Identify which cell holds the provided text, then report its [X, Y] central coordinate. 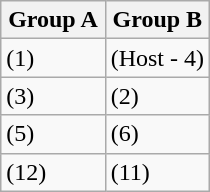
(1) [53, 58]
(6) [157, 134]
Group A [53, 20]
(5) [53, 134]
(2) [157, 96]
(3) [53, 96]
Group B [157, 20]
(11) [157, 172]
(12) [53, 172]
(Host - 4) [157, 58]
